Find where the given text appears and provide that cell's center as (X, Y) coordinate. 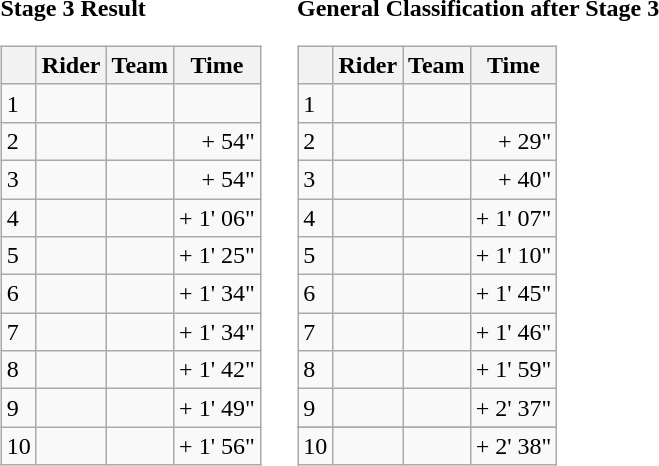
+ 1' 10" (514, 256)
+ 1' 25" (218, 256)
+ 1' 49" (218, 408)
+ 1' 45" (514, 294)
+ 40" (514, 179)
+ 1' 46" (514, 332)
+ 1' 07" (514, 217)
+ 1' 59" (514, 370)
+ 29" (514, 141)
+ 1' 42" (218, 370)
+ 1' 06" (218, 217)
+ 1' 56" (218, 446)
+ 2' 37" (514, 408)
+ 2' 38" (514, 446)
